Scan for the cell matching the given text and deliver its [x, y] coordinate at center. 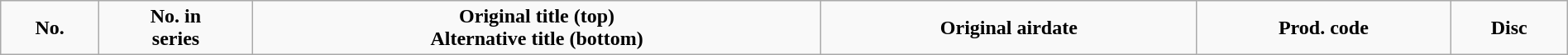
No. [50, 28]
Original airdate [1009, 28]
Prod. code [1323, 28]
Original title (top)Alternative title (bottom) [537, 28]
No. inseries [176, 28]
Disc [1508, 28]
